Capture the cell that displays the provided text and extract its (X, Y) central coordinate. 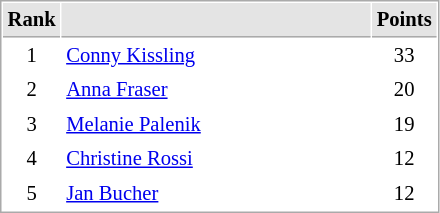
5 (32, 194)
33 (404, 56)
19 (404, 124)
Anna Fraser (216, 90)
1 (32, 56)
Points (404, 20)
Conny Kissling (216, 56)
2 (32, 90)
4 (32, 158)
Rank (32, 20)
Jan Bucher (216, 194)
Christine Rossi (216, 158)
20 (404, 90)
Melanie Palenik (216, 124)
3 (32, 124)
